Search for the cell housing the specified text and yield its [X, Y] center coordinate. 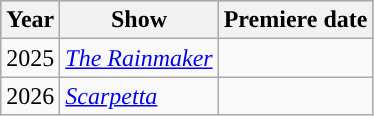
Premiere date [296, 20]
The Rainmaker [139, 58]
2025 [30, 58]
Year [30, 20]
Show [139, 20]
2026 [30, 96]
Scarpetta [139, 96]
